Output the (x, y) coordinate of the center of the cell containing the given text.  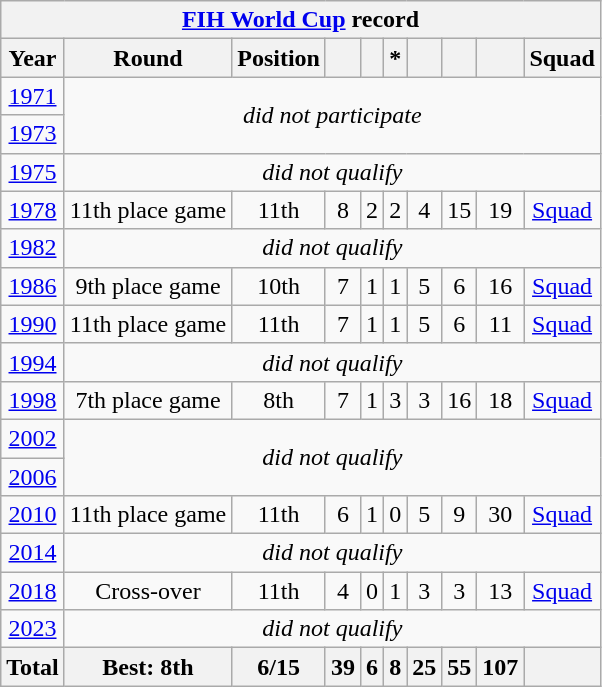
10th (279, 286)
7th place game (148, 400)
19 (500, 210)
2023 (33, 629)
Position (279, 58)
55 (460, 667)
2010 (33, 515)
Total (33, 667)
15 (460, 210)
2014 (33, 553)
Year (33, 58)
1978 (33, 210)
11 (500, 324)
1975 (33, 172)
30 (500, 515)
39 (342, 667)
* (396, 58)
1986 (33, 286)
1971 (33, 96)
1982 (33, 248)
Round (148, 58)
2018 (33, 591)
25 (424, 667)
8th (279, 400)
1994 (33, 362)
13 (500, 591)
107 (500, 667)
9 (460, 515)
1973 (33, 134)
FIH World Cup record (301, 20)
9th place game (148, 286)
1998 (33, 400)
1990 (33, 324)
2006 (33, 477)
Best: 8th (148, 667)
18 (500, 400)
did not participate (332, 115)
6/15 (279, 667)
2002 (33, 438)
Cross-over (148, 591)
